Find where the given text appears and provide that cell's center as [X, Y] coordinate. 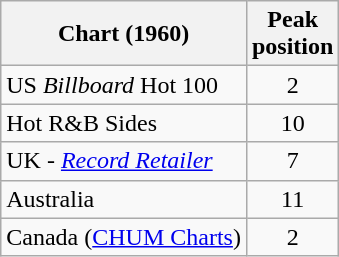
Hot R&B Sides [124, 123]
Peakposition [292, 34]
Chart (1960) [124, 34]
US Billboard Hot 100 [124, 85]
Canada (CHUM Charts) [124, 237]
11 [292, 199]
Australia [124, 199]
7 [292, 161]
UK - Record Retailer [124, 161]
10 [292, 123]
